Locate the cell with the specified text and output its (x, y) center coordinate. 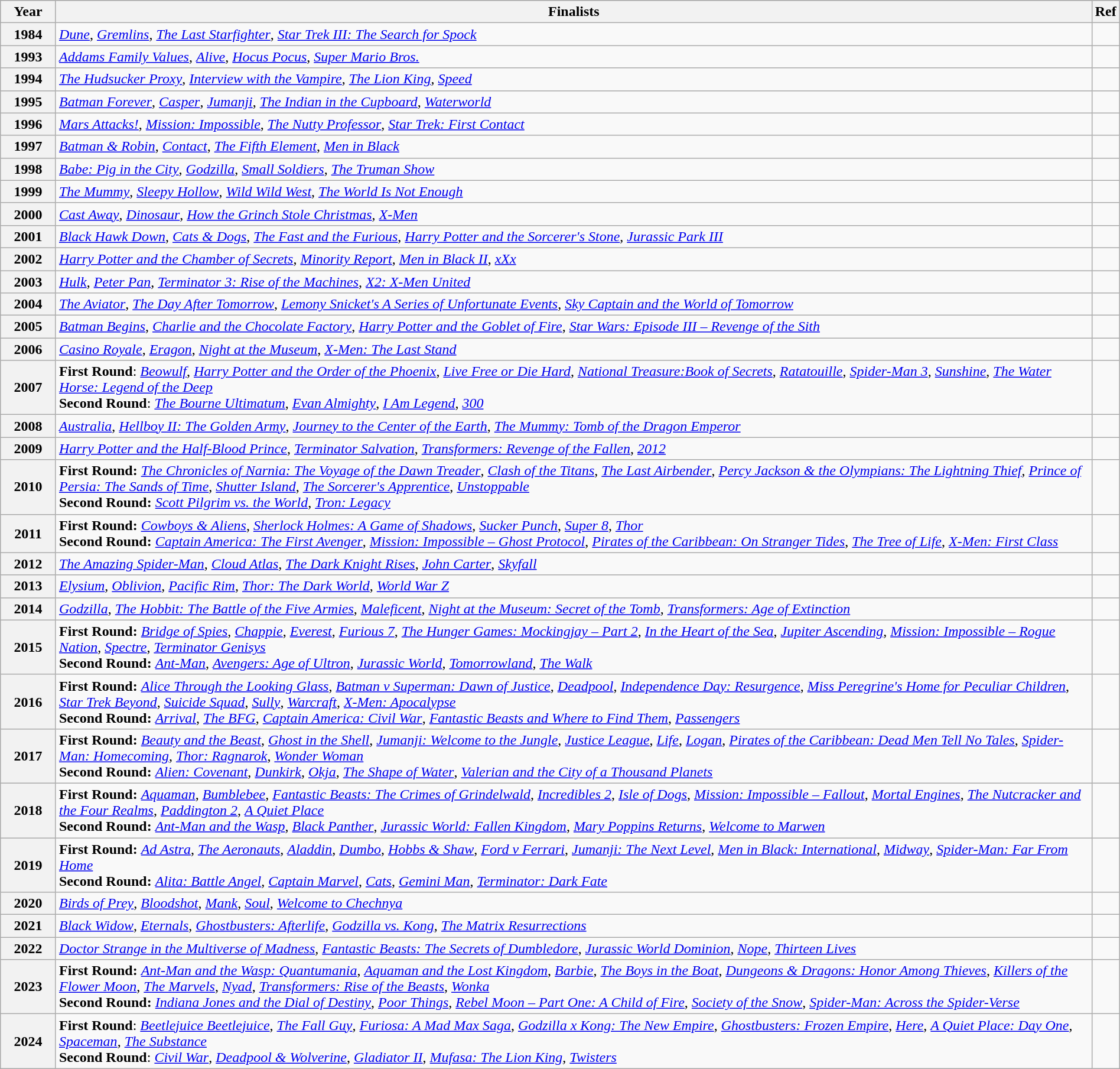
Batman Forever, Casper, Jumanji, The Indian in the Cupboard, Waterworld (574, 102)
Dune, Gremlins, The Last Starfighter, Star Trek III: The Search for Spock (574, 34)
The Aviator, The Day After Tomorrow, Lemony Snicket's A Series of Unfortunate Events, Sky Captain and the World of Tomorrow (574, 304)
The Amazing Spider-Man, Cloud Atlas, The Dark Knight Rises, John Carter, Skyfall (574, 564)
Doctor Strange in the Multiverse of Madness, Fantastic Beasts: The Secrets of Dumbledore, Jurassic World Dominion, Nope, Thirteen Lives (574, 948)
2004 (28, 304)
Ref (1106, 12)
1993 (28, 57)
2011 (28, 533)
Black Widow, Eternals, Ghostbusters: Afterlife, Godzilla vs. Kong, The Matrix Resurrections (574, 926)
2010 (28, 487)
2003 (28, 282)
2017 (28, 756)
Harry Potter and the Half-Blood Prince, Terminator Salvation, Transformers: Revenge of the Fallen, 2012 (574, 449)
1995 (28, 102)
Harry Potter and the Chamber of Secrets, Minority Report, Men in Black II, xXx (574, 259)
2000 (28, 214)
2021 (28, 926)
Black Hawk Down, Cats & Dogs, The Fast and the Furious, Harry Potter and the Sorcerer's Stone, Jurassic Park III (574, 236)
Elysium, Oblivion, Pacific Rim, Thor: The Dark World, World War Z (574, 586)
Batman Begins, Charlie and the Chocolate Factory, Harry Potter and the Goblet of Fire, Star Wars: Episode III – Revenge of the Sith (574, 327)
1999 (28, 191)
Cast Away, Dinosaur, How the Grinch Stole Christmas, X-Men (574, 214)
Mars Attacks!, Mission: Impossible, The Nutty Professor, Star Trek: First Contact (574, 124)
2016 (28, 701)
2024 (28, 1041)
The Mummy, Sleepy Hollow, Wild Wild West, The World Is Not Enough (574, 191)
Godzilla, The Hobbit: The Battle of the Five Armies, Maleficent, Night at the Museum: Secret of the Tomb, Transformers: Age of Extinction (574, 609)
2005 (28, 327)
1998 (28, 169)
2018 (28, 810)
2020 (28, 904)
2015 (28, 647)
Finalists (574, 12)
2001 (28, 236)
Casino Royale, Eragon, Night at the Museum, X-Men: The Last Stand (574, 349)
The Hudsucker Proxy, Interview with the Vampire, The Lion King, Speed (574, 79)
Batman & Robin, Contact, The Fifth Element, Men in Black (574, 147)
2019 (28, 865)
2008 (28, 426)
Australia, Hellboy II: The Golden Army, Journey to the Center of the Earth, The Mummy: Tomb of the Dragon Emperor (574, 426)
1997 (28, 147)
1994 (28, 79)
2014 (28, 609)
Addams Family Values, Alive, Hocus Pocus, Super Mario Bros. (574, 57)
Birds of Prey, Bloodshot, Mank, Soul, Welcome to Chechnya (574, 904)
1984 (28, 34)
1996 (28, 124)
2022 (28, 948)
Babe: Pig in the City, Godzilla, Small Soldiers, The Truman Show (574, 169)
2023 (28, 987)
2012 (28, 564)
Year (28, 12)
Hulk, Peter Pan, Terminator 3: Rise of the Machines, X2: X-Men United (574, 282)
2013 (28, 586)
2006 (28, 349)
2007 (28, 388)
2002 (28, 259)
2009 (28, 449)
